Pinpoint the cell where the given text exists, returning its [X, Y] midpoint coordinate. 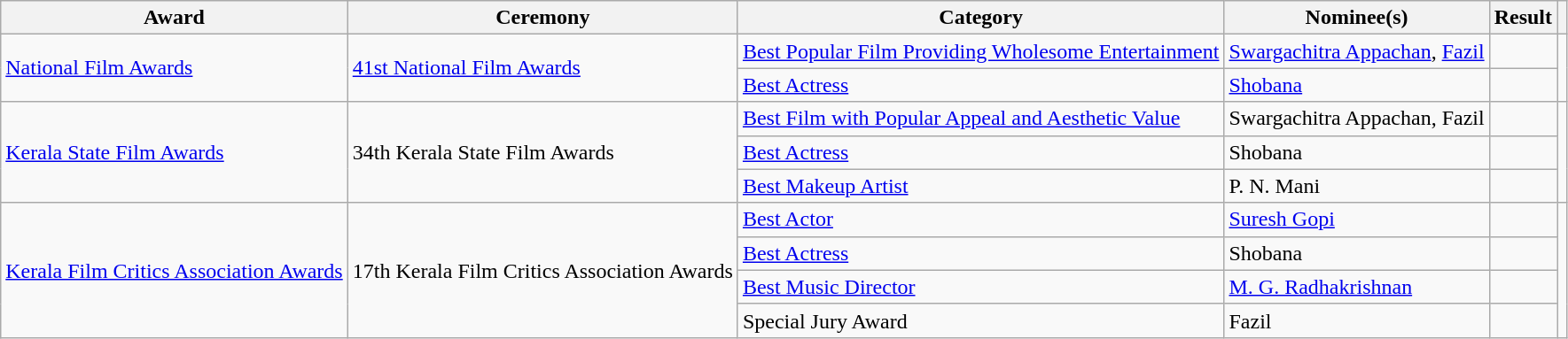
Category [980, 18]
National Film Awards [174, 68]
Best Popular Film Providing Wholesome Entertainment [980, 51]
Kerala State Film Awards [174, 152]
Special Jury Award [980, 320]
41st National Film Awards [542, 68]
Kerala Film Critics Association Awards [174, 270]
Best Actor [980, 220]
Ceremony [542, 18]
34th Kerala State Film Awards [542, 152]
Suresh Gopi [1356, 220]
17th Kerala Film Critics Association Awards [542, 270]
Result [1523, 18]
M. G. Radhakrishnan [1356, 287]
Nominee(s) [1356, 18]
Award [174, 18]
Best Music Director [980, 287]
Best Film with Popular Appeal and Aesthetic Value [980, 119]
Fazil [1356, 320]
Best Makeup Artist [980, 186]
P. N. Mani [1356, 186]
